From the cell containing the given text, extract its center point as (x, y) coordinate. 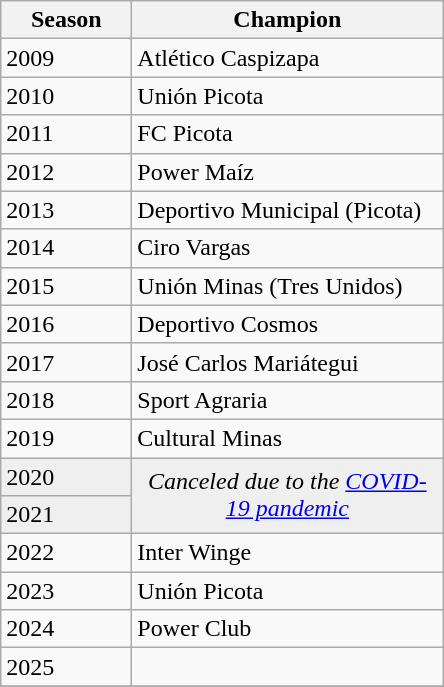
2025 (66, 667)
Sport Agraria (288, 400)
Inter Winge (288, 553)
Cultural Minas (288, 438)
2021 (66, 515)
2024 (66, 629)
2018 (66, 400)
Season (66, 20)
Deportivo Cosmos (288, 324)
Unión Minas (Tres Unidos) (288, 286)
2014 (66, 248)
Ciro Vargas (288, 248)
2016 (66, 324)
FC Picota (288, 134)
Power Maíz (288, 172)
2010 (66, 96)
Atlético Caspizapa (288, 58)
Deportivo Municipal (Picota) (288, 210)
2019 (66, 438)
Champion (288, 20)
2009 (66, 58)
2023 (66, 591)
Power Club (288, 629)
Canceled due to the COVID-19 pandemic (288, 496)
2020 (66, 477)
2011 (66, 134)
2017 (66, 362)
2022 (66, 553)
José Carlos Mariátegui (288, 362)
2015 (66, 286)
2013 (66, 210)
2012 (66, 172)
